Pinpoint the cell where the given text exists, returning its [x, y] midpoint coordinate. 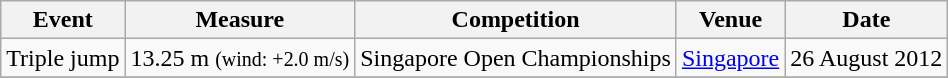
Triple jump [63, 58]
Measure [240, 20]
13.25 m (wind: +2.0 m/s) [240, 58]
Date [866, 20]
Singapore Open Championships [516, 58]
Competition [516, 20]
Event [63, 20]
26 August 2012 [866, 58]
Venue [730, 20]
Singapore [730, 58]
